Search for the cell housing the specified text and yield its (X, Y) center coordinate. 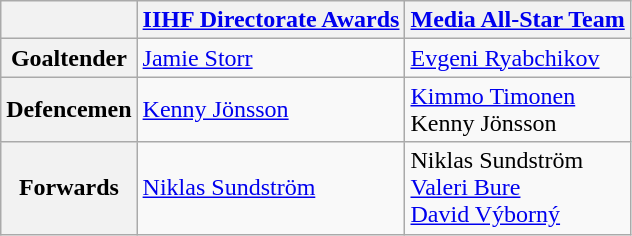
Evgeni Ryabchikov (518, 58)
Defencemen (69, 110)
Kenny Jönsson (271, 110)
Forwards (69, 188)
Niklas Sundström (271, 188)
Kimmo Timonen Kenny Jönsson (518, 110)
Media All-Star Team (518, 20)
Jamie Storr (271, 58)
Niklas Sundström Valeri Bure David Výborný (518, 188)
Goaltender (69, 58)
IIHF Directorate Awards (271, 20)
